Pinpoint the cell where the given text exists, returning its [X, Y] midpoint coordinate. 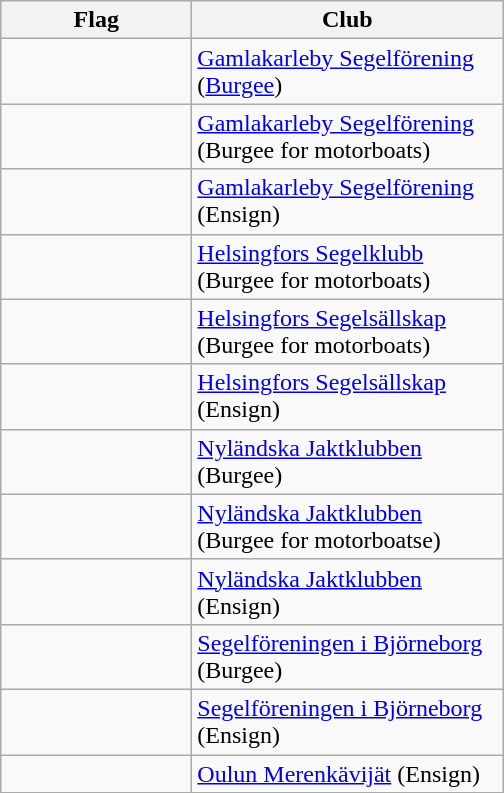
Nyländska Jaktklubben (Burgee for motorboatse) [348, 526]
Helsingfors Segelsällskap (Ensign) [348, 396]
Nyländska Jaktklubben (Burgee) [348, 462]
Club [348, 20]
Gamlakarleby Segelförening (Burgee) [348, 72]
Oulun Merenkävijät (Ensign) [348, 773]
Helsingfors Segelsällskap (Burgee for motorboats) [348, 332]
Flag [96, 20]
Nyländska Jaktklubben (Ensign) [348, 592]
Segelföreningen i Björneborg (Burgee) [348, 656]
Gamlakarleby Segelförening (Ensign) [348, 202]
Gamlakarleby Segelförening (Burgee for motorboats) [348, 136]
Segelföreningen i Björneborg (Ensign) [348, 722]
Helsingfors Segelklubb (Burgee for motorboats) [348, 266]
